Search for the cell housing the specified text and yield its [x, y] center coordinate. 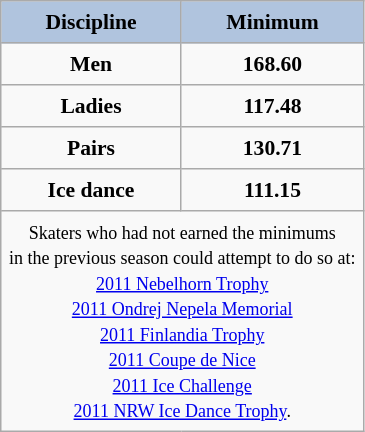
Minimum [272, 22]
111.15 [272, 190]
Ice dance [91, 190]
Ladies [91, 106]
168.60 [272, 64]
117.48 [272, 106]
Men [91, 64]
130.71 [272, 148]
Pairs [91, 148]
Discipline [91, 22]
